Provide the [X, Y] coordinate of the cell's center where the given text is located.  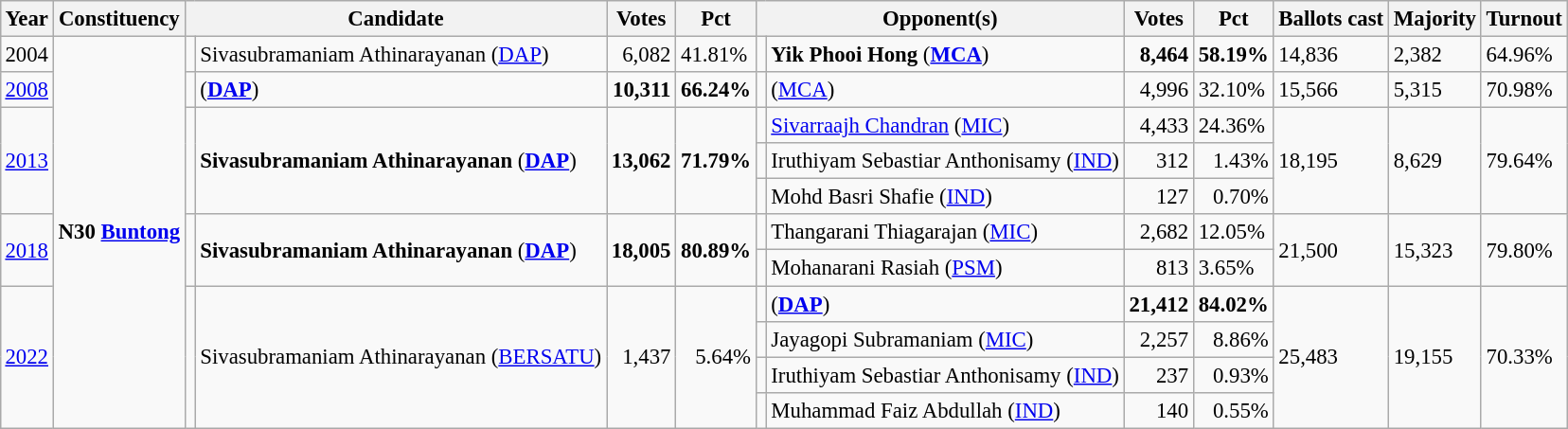
Mohanarani Rasiah (PSM) [945, 268]
2018 [27, 250]
13,062 [640, 161]
312 [1159, 161]
24.36% [1233, 126]
12.05% [1233, 232]
70.98% [1524, 90]
79.64% [1524, 161]
Constituency [119, 19]
237 [1159, 375]
21,412 [1159, 304]
2004 [27, 54]
41.81% [716, 54]
127 [1159, 197]
15,323 [1434, 250]
1.43% [1233, 161]
32.10% [1233, 90]
Turnout [1524, 19]
Sivasubramaniam Athinarayanan (BERSATU) [401, 357]
1,437 [640, 357]
Mohd Basri Shafie (IND) [945, 197]
4,433 [1159, 126]
Yik Phooi Hong (MCA) [945, 54]
Sivarraajh Chandran (MIC) [945, 126]
Year [27, 19]
18,005 [640, 250]
21,500 [1331, 250]
(MCA) [945, 90]
58.19% [1233, 54]
80.89% [716, 250]
79.80% [1524, 250]
Candidate [396, 19]
66.24% [716, 90]
0.93% [1233, 375]
8,629 [1434, 161]
5,315 [1434, 90]
4,996 [1159, 90]
813 [1159, 268]
Ballots cast [1331, 19]
2013 [27, 161]
70.33% [1524, 357]
6,082 [640, 54]
10,311 [640, 90]
5.64% [716, 357]
64.96% [1524, 54]
2022 [27, 357]
71.79% [716, 161]
18,195 [1331, 161]
2,682 [1159, 232]
25,483 [1331, 357]
2008 [27, 90]
Thangarani Thiagarajan (MIC) [945, 232]
Opponent(s) [939, 19]
140 [1159, 410]
Majority [1434, 19]
19,155 [1434, 357]
Muhammad Faiz Abdullah (IND) [945, 410]
0.70% [1233, 197]
2,257 [1159, 339]
3.65% [1233, 268]
84.02% [1233, 304]
N30 Buntong [119, 232]
14,836 [1331, 54]
8.86% [1233, 339]
2,382 [1434, 54]
0.55% [1233, 410]
8,464 [1159, 54]
Jayagopi Subramaniam (MIC) [945, 339]
15,566 [1331, 90]
